Return the (x, y) coordinate for the center point of the cell that contains the specified text.  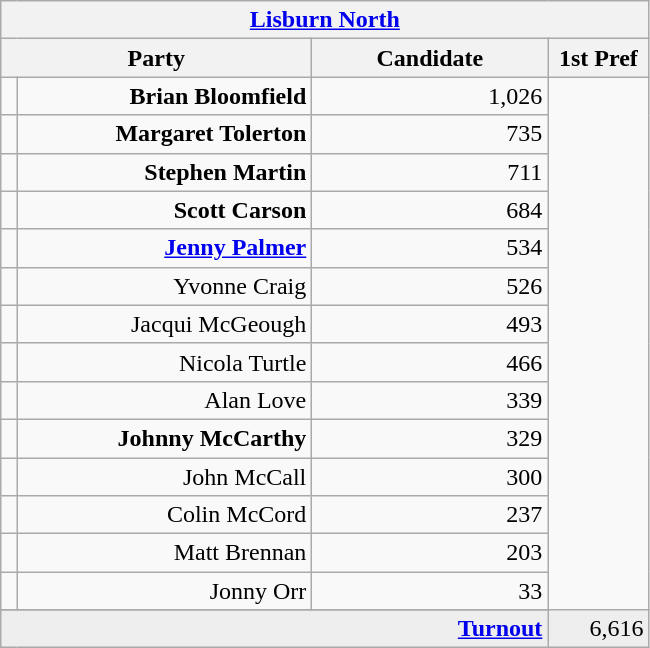
339 (430, 400)
Johnny McCarthy (164, 438)
329 (430, 438)
33 (430, 591)
300 (430, 477)
Candidate (430, 58)
Matt Brennan (164, 553)
526 (430, 286)
Colin McCord (164, 515)
Scott Carson (164, 210)
Stephen Martin (164, 172)
466 (430, 362)
Lisburn North (325, 20)
237 (430, 515)
203 (430, 553)
735 (430, 134)
Brian Bloomfield (164, 96)
Nicola Turtle (164, 362)
534 (430, 248)
Jenny Palmer (164, 248)
Turnout (274, 629)
493 (430, 324)
684 (430, 210)
Jacqui McGeough (164, 324)
John McCall (164, 477)
6,616 (598, 629)
Yvonne Craig (164, 286)
Party (156, 58)
Alan Love (164, 400)
711 (430, 172)
Jonny Orr (164, 591)
Margaret Tolerton (164, 134)
1,026 (430, 96)
1st Pref (598, 58)
